Provide the (X, Y) coordinate of the cell's center where the given text is located.  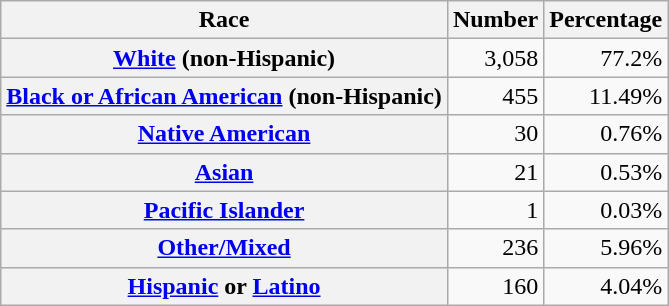
30 (495, 134)
0.03% (606, 210)
Number (495, 20)
455 (495, 96)
Hispanic or Latino (224, 286)
77.2% (606, 58)
Other/Mixed (224, 248)
160 (495, 286)
Percentage (606, 20)
White (non-Hispanic) (224, 58)
3,058 (495, 58)
Pacific Islander (224, 210)
11.49% (606, 96)
Race (224, 20)
4.04% (606, 286)
1 (495, 210)
0.76% (606, 134)
Asian (224, 172)
236 (495, 248)
Black or African American (non-Hispanic) (224, 96)
5.96% (606, 248)
0.53% (606, 172)
21 (495, 172)
Native American (224, 134)
